Provide the [x, y] coordinate of the cell's center where the given text is located.  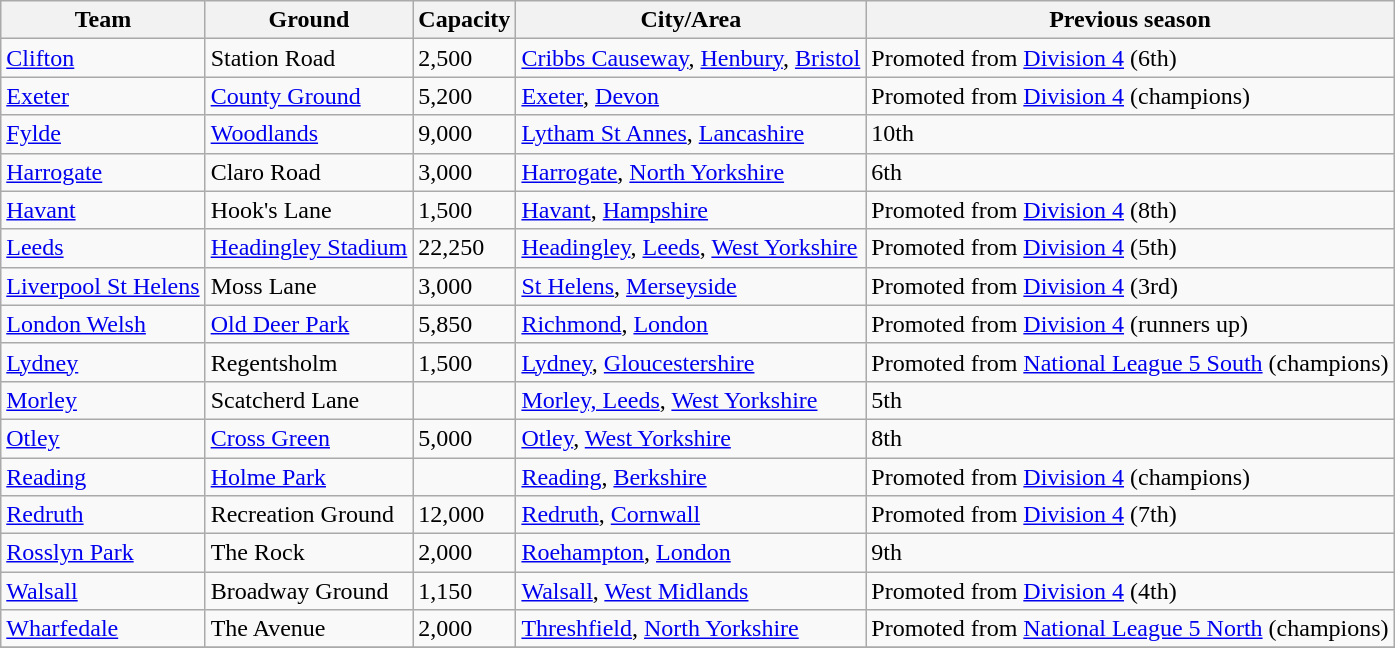
1,150 [464, 591]
Clifton [103, 58]
Liverpool St Helens [103, 286]
5,000 [464, 438]
Reading [103, 477]
Lydney, Gloucestershire [691, 362]
22,250 [464, 248]
Promoted from National League 5 North (champions) [1130, 629]
Redruth [103, 515]
Roehampton, London [691, 553]
Promoted from Division 4 (4th) [1130, 591]
5,200 [464, 96]
Station Road [309, 58]
The Rock [309, 553]
9th [1130, 553]
St Helens, Merseyside [691, 286]
Regentsholm [309, 362]
Reading, Berkshire [691, 477]
Lydney [103, 362]
Richmond, London [691, 324]
Headingley, Leeds, West Yorkshire [691, 248]
6th [1130, 172]
Promoted from Division 4 (6th) [1130, 58]
London Welsh [103, 324]
Promoted from National League 5 South (champions) [1130, 362]
Promoted from Division 4 (3rd) [1130, 286]
Rosslyn Park [103, 553]
Ground [309, 20]
Promoted from Division 4 (7th) [1130, 515]
Fylde [103, 134]
Previous season [1130, 20]
Holme Park [309, 477]
Lytham St Annes, Lancashire [691, 134]
Promoted from Division 4 (8th) [1130, 210]
County Ground [309, 96]
2,500 [464, 58]
Cribbs Causeway, Henbury, Bristol [691, 58]
Harrogate [103, 172]
5,850 [464, 324]
Hook's Lane [309, 210]
Old Deer Park [309, 324]
Recreation Ground [309, 515]
Walsall [103, 591]
Headingley Stadium [309, 248]
Exeter [103, 96]
Claro Road [309, 172]
Exeter, Devon [691, 96]
5th [1130, 400]
9,000 [464, 134]
The Avenue [309, 629]
Havant [103, 210]
Morley, Leeds, West Yorkshire [691, 400]
Wharfedale [103, 629]
Capacity [464, 20]
City/Area [691, 20]
Morley [103, 400]
Scatcherd Lane [309, 400]
Otley, West Yorkshire [691, 438]
Otley [103, 438]
12,000 [464, 515]
8th [1130, 438]
Redruth, Cornwall [691, 515]
Woodlands [309, 134]
Promoted from Division 4 (runners up) [1130, 324]
Cross Green [309, 438]
Moss Lane [309, 286]
Broadway Ground [309, 591]
Team [103, 20]
Promoted from Division 4 (5th) [1130, 248]
10th [1130, 134]
Threshfield, North Yorkshire [691, 629]
Harrogate, North Yorkshire [691, 172]
Walsall, West Midlands [691, 591]
Leeds [103, 248]
Havant, Hampshire [691, 210]
